Search for the cell housing the specified text and yield its [x, y] center coordinate. 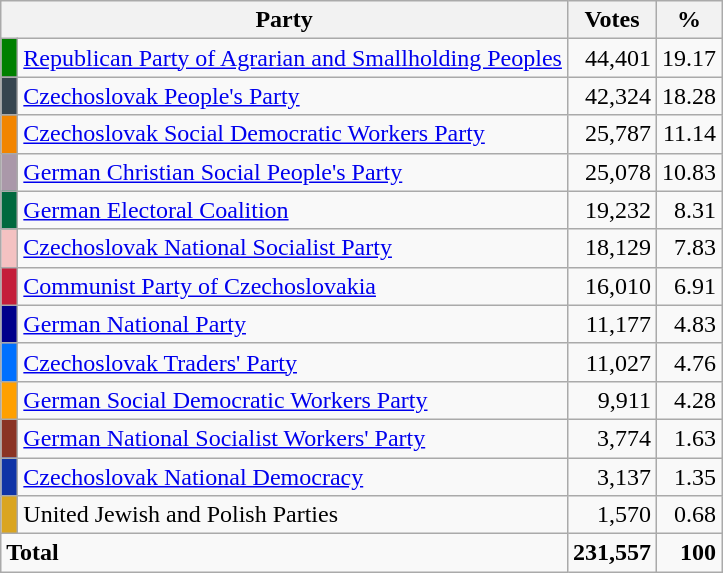
19,232 [612, 210]
% [690, 20]
44,401 [612, 58]
German National Party [293, 324]
42,324 [612, 96]
18.28 [690, 96]
German Christian Social People's Party [293, 172]
Votes [612, 20]
3,774 [612, 438]
Party [284, 20]
1.35 [690, 477]
United Jewish and Polish Parties [293, 515]
1.63 [690, 438]
11,027 [612, 362]
Republican Party of Agrarian and Smallholding Peoples [293, 58]
4.83 [690, 324]
Czechoslovak People's Party [293, 96]
German Social Democratic Workers Party [293, 400]
7.83 [690, 248]
4.76 [690, 362]
18,129 [612, 248]
3,137 [612, 477]
8.31 [690, 210]
11,177 [612, 324]
25,787 [612, 134]
231,557 [612, 553]
9,911 [612, 400]
Czechoslovak Traders' Party [293, 362]
German Electoral Coalition [293, 210]
16,010 [612, 286]
Czechoslovak National Democracy [293, 477]
100 [690, 553]
6.91 [690, 286]
German National Socialist Workers' Party [293, 438]
Czechoslovak National Socialist Party [293, 248]
19.17 [690, 58]
Communist Party of Czechoslovakia [293, 286]
10.83 [690, 172]
0.68 [690, 515]
1,570 [612, 515]
4.28 [690, 400]
Total [284, 553]
Czechoslovak Social Democratic Workers Party [293, 134]
11.14 [690, 134]
25,078 [612, 172]
